Capture the cell that displays the provided text and extract its (x, y) central coordinate. 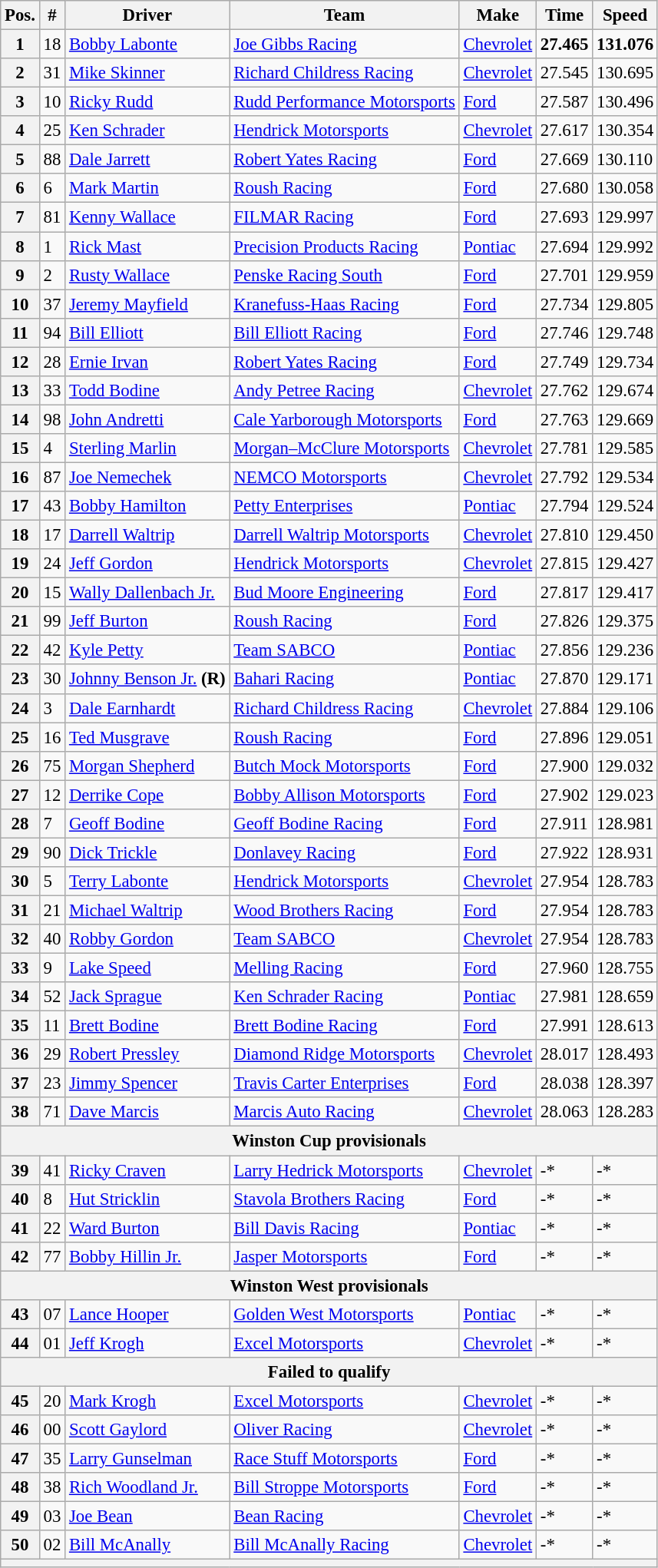
Donlavey Racing (344, 852)
Joe Gibbs Racing (344, 45)
Jasper Motorsports (344, 1256)
Joe Bean (147, 1517)
Kenny Wallace (147, 217)
Penske Racing South (344, 275)
Johnny Benson Jr. (R) (147, 680)
26 (20, 766)
Dick Trickle (147, 852)
130.354 (625, 131)
27.794 (565, 506)
Jeff Gordon (147, 564)
Jack Sprague (147, 997)
# (52, 15)
129.997 (625, 217)
Todd Bodine (147, 391)
Brett Bodine (147, 1026)
39 (20, 1170)
27.746 (565, 332)
Bobby Allison Motorsports (344, 795)
129.669 (625, 419)
129.106 (625, 708)
Petty Enterprises (344, 506)
27.896 (565, 737)
Diamond Ridge Motorsports (344, 1054)
45 (20, 1401)
Bud Moore Engineering (344, 593)
87 (52, 477)
Speed (625, 15)
27.922 (565, 852)
94 (52, 332)
Stavola Brothers Racing (344, 1199)
Larry Hedrick Motorsports (344, 1170)
Ken Schrader (147, 131)
Butch Mock Motorsports (344, 766)
129.171 (625, 680)
50 (20, 1545)
90 (52, 852)
Cale Yarborough Motorsports (344, 419)
Sterling Marlin (147, 448)
Geoff Bodine (147, 824)
Bahari Racing (344, 680)
Winston Cup provisionals (329, 1141)
27.900 (565, 766)
Robert Pressley (147, 1054)
27.734 (565, 304)
81 (52, 217)
Robby Gordon (147, 939)
27.884 (565, 708)
28.063 (565, 1113)
27.856 (565, 650)
129.427 (625, 564)
Wally Dallenbach Jr. (147, 593)
Bill Stroppe Motorsports (344, 1487)
Team (344, 15)
FILMAR Racing (344, 217)
27.701 (565, 275)
129.748 (625, 332)
36 (20, 1054)
Darrell Waltrip Motorsports (344, 535)
129.959 (625, 275)
Ken Schrader Racing (344, 997)
Ward Burton (147, 1228)
88 (52, 160)
129.674 (625, 391)
Mark Martin (147, 188)
Andy Petree Racing (344, 391)
129.992 (625, 246)
Ted Musgrave (147, 737)
46 (20, 1430)
27.870 (565, 680)
28.038 (565, 1083)
32 (20, 939)
99 (52, 621)
27.902 (565, 795)
129.023 (625, 795)
77 (52, 1256)
Jeff Krogh (147, 1343)
Winston West provisionals (329, 1285)
27.792 (565, 477)
Driver (147, 15)
Bobby Hamilton (147, 506)
Dale Jarrett (147, 160)
129.450 (625, 535)
28.017 (565, 1054)
Bill Elliott Racing (344, 332)
27.991 (565, 1026)
129.534 (625, 477)
52 (52, 997)
75 (52, 766)
Geoff Bodine Racing (344, 824)
128.613 (625, 1026)
27.810 (565, 535)
27.693 (565, 217)
Darrell Waltrip (147, 535)
Hut Stricklin (147, 1199)
128.981 (625, 824)
27.669 (565, 160)
34 (20, 997)
129.805 (625, 304)
128.755 (625, 968)
Bobby Hillin Jr. (147, 1256)
129.236 (625, 650)
03 (52, 1517)
Morgan–McClure Motorsports (344, 448)
27.680 (565, 188)
Dale Earnhardt (147, 708)
02 (52, 1545)
27.465 (565, 45)
Brett Bodine Racing (344, 1026)
129.375 (625, 621)
27.781 (565, 448)
19 (20, 564)
NEMCO Motorsports (344, 477)
27.960 (565, 968)
Mike Skinner (147, 73)
27.749 (565, 362)
Jeremy Mayfield (147, 304)
128.659 (625, 997)
27.826 (565, 621)
Rich Woodland Jr. (147, 1487)
47 (20, 1459)
128.493 (625, 1054)
130.695 (625, 73)
27.815 (565, 564)
07 (52, 1315)
Terry Labonte (147, 882)
49 (20, 1517)
Morgan Shepherd (147, 766)
Jeff Burton (147, 621)
Dave Marcis (147, 1113)
27.763 (565, 419)
Bill McAnally Racing (344, 1545)
Larry Gunselman (147, 1459)
130.496 (625, 102)
Bill Davis Racing (344, 1228)
128.283 (625, 1113)
129.032 (625, 766)
129.051 (625, 737)
27.817 (565, 593)
71 (52, 1113)
Race Stuff Motorsports (344, 1459)
Michael Waltrip (147, 910)
27.587 (565, 102)
27 (20, 795)
27.981 (565, 997)
Joe Nemechek (147, 477)
129.524 (625, 506)
Ricky Rudd (147, 102)
129.585 (625, 448)
129.417 (625, 593)
Melling Racing (344, 968)
27.911 (565, 824)
98 (52, 419)
27.694 (565, 246)
Bill Elliott (147, 332)
129.734 (625, 362)
01 (52, 1343)
128.397 (625, 1083)
John Andretti (147, 419)
Travis Carter Enterprises (344, 1083)
130.110 (625, 160)
128.931 (625, 852)
Ricky Craven (147, 1170)
Mark Krogh (147, 1401)
131.076 (625, 45)
Scott Gaylord (147, 1430)
Derrike Cope (147, 795)
Bean Racing (344, 1517)
Precision Products Racing (344, 246)
Rick Mast (147, 246)
Marcis Auto Racing (344, 1113)
Jimmy Spencer (147, 1083)
Lake Speed (147, 968)
27.762 (565, 391)
13 (20, 391)
48 (20, 1487)
Make (498, 15)
00 (52, 1430)
Pos. (20, 15)
Lance Hooper (147, 1315)
Kranefuss-Haas Racing (344, 304)
Ernie Irvan (147, 362)
Golden West Motorsports (344, 1315)
Failed to qualify (329, 1372)
Rudd Performance Motorsports (344, 102)
27.617 (565, 131)
Oliver Racing (344, 1430)
Rusty Wallace (147, 275)
Bill McAnally (147, 1545)
Bobby Labonte (147, 45)
44 (20, 1343)
Time (565, 15)
14 (20, 419)
27.545 (565, 73)
130.058 (625, 188)
Wood Brothers Racing (344, 910)
Kyle Petty (147, 650)
